Pinpoint the cell where the given text exists, returning its [X, Y] midpoint coordinate. 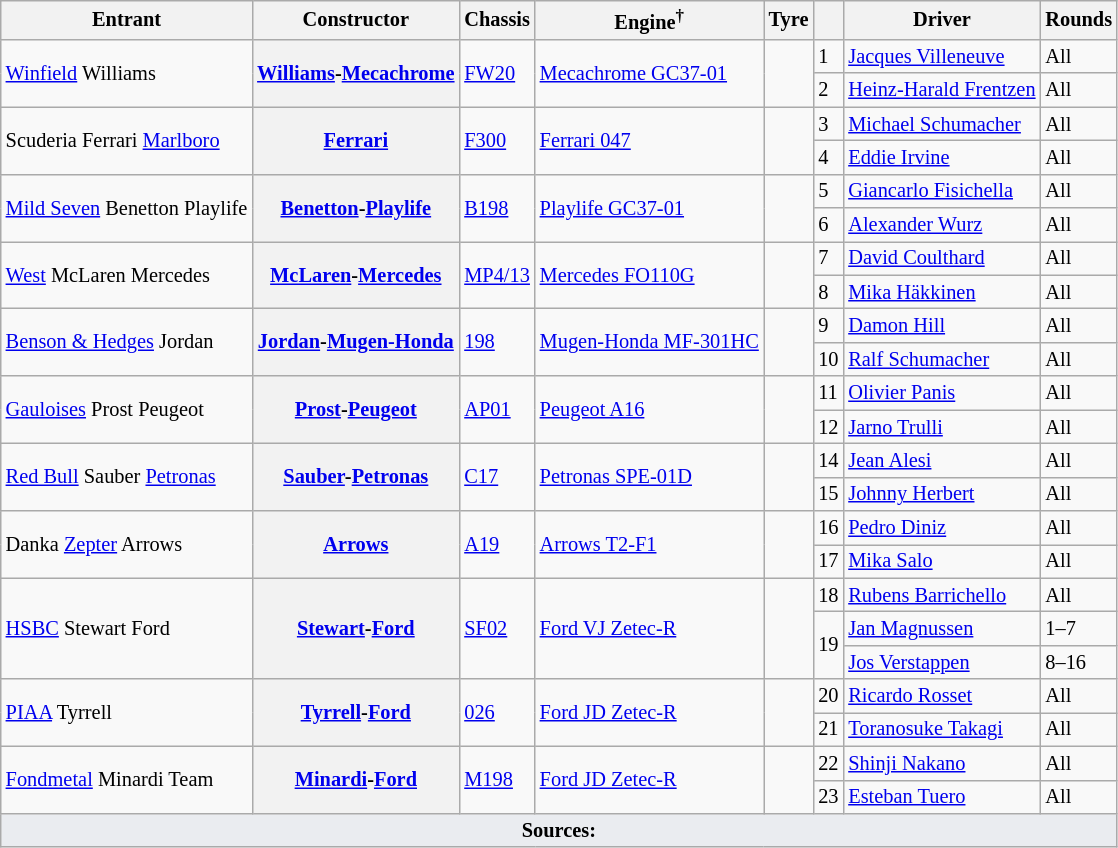
20 [828, 696]
Rubens Barrichello [942, 595]
Fondmetal Minardi Team [127, 780]
8–16 [1078, 662]
026 [496, 712]
FW20 [496, 72]
MP4/13 [496, 274]
Ford VJ Zetec-R [650, 628]
Damon Hill [942, 326]
Tyre [789, 20]
11 [828, 393]
8 [828, 292]
6 [828, 225]
Jacques Villeneuve [942, 56]
Ferrari [356, 140]
Winfield Williams [127, 72]
Shinji Nakano [942, 763]
Tyrrell-Ford [356, 712]
B198 [496, 208]
Jarno Trulli [942, 427]
McLaren-Mercedes [356, 274]
Pedro Diniz [942, 527]
Prost-Peugeot [356, 410]
7 [828, 258]
2 [828, 90]
Benetton-Playlife [356, 208]
Mecachrome GC37-01 [650, 72]
West McLaren Mercedes [127, 274]
4 [828, 157]
Mercedes FO110G [650, 274]
Minardi-Ford [356, 780]
Rounds [1078, 20]
PIAA Tyrrell [127, 712]
16 [828, 527]
198 [496, 342]
Mika Salo [942, 561]
Constructor [356, 20]
Sources: [559, 830]
Playlife GC37-01 [650, 208]
10 [828, 359]
Sauber-Petronas [356, 476]
12 [828, 427]
Arrows T2-F1 [650, 544]
Jos Verstappen [942, 662]
3 [828, 124]
17 [828, 561]
23 [828, 797]
Benson & Hedges Jordan [127, 342]
Ralf Schumacher [942, 359]
Stewart-Ford [356, 628]
Engine† [650, 20]
1 [828, 56]
Chassis [496, 20]
Petronas SPE-01D [650, 476]
21 [828, 729]
David Coulthard [942, 258]
Johnny Herbert [942, 494]
5 [828, 191]
Alexander Wurz [942, 225]
14 [828, 460]
Entrant [127, 20]
Peugeot A16 [650, 410]
Olivier Panis [942, 393]
F300 [496, 140]
Gauloises Prost Peugeot [127, 410]
1–7 [1078, 628]
9 [828, 326]
Mild Seven Benetton Playlife [127, 208]
Toranosuke Takagi [942, 729]
Giancarlo Fisichella [942, 191]
19 [828, 644]
Ferrari 047 [650, 140]
Ricardo Rosset [942, 696]
Arrows [356, 544]
Scuderia Ferrari Marlboro [127, 140]
C17 [496, 476]
Heinz-Harald Frentzen [942, 90]
Jan Magnussen [942, 628]
Eddie Irvine [942, 157]
HSBC Stewart Ford [127, 628]
Williams-Mecachrome [356, 72]
Esteban Tuero [942, 797]
AP01 [496, 410]
Driver [942, 20]
Danka Zepter Arrows [127, 544]
Michael Schumacher [942, 124]
Jean Alesi [942, 460]
SF02 [496, 628]
15 [828, 494]
Red Bull Sauber Petronas [127, 476]
22 [828, 763]
Jordan-Mugen-Honda [356, 342]
Mugen-Honda MF-301HC [650, 342]
18 [828, 595]
A19 [496, 544]
Mika Häkkinen [942, 292]
M198 [496, 780]
